Locate the cell with the specified text and output its (X, Y) center coordinate. 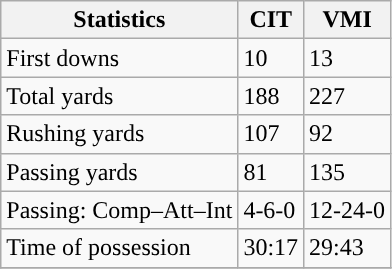
107 (271, 134)
227 (348, 96)
Total yards (120, 96)
CIT (271, 20)
Time of possession (120, 248)
Passing: Comp–Att–Int (120, 210)
10 (271, 58)
First downs (120, 58)
13 (348, 58)
Rushing yards (120, 134)
12-24-0 (348, 210)
81 (271, 172)
92 (348, 134)
30:17 (271, 248)
188 (271, 96)
VMI (348, 20)
Statistics (120, 20)
135 (348, 172)
29:43 (348, 248)
Passing yards (120, 172)
4-6-0 (271, 210)
